Capture the cell that displays the provided text and extract its (X, Y) central coordinate. 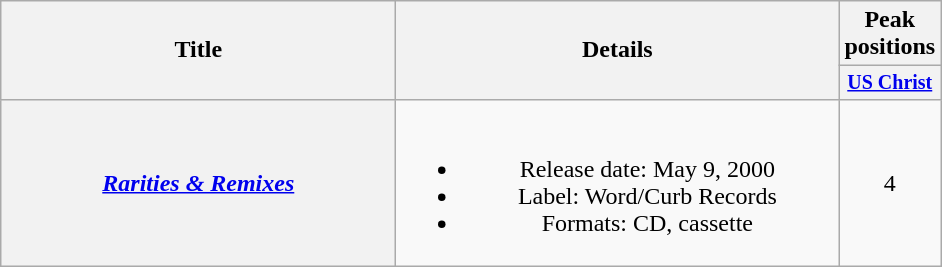
Release date: May 9, 2000Label: Word/Curb RecordsFormats: CD, cassette (618, 182)
Title (198, 50)
Rarities & Remixes (198, 182)
Details (618, 50)
4 (890, 182)
US Christ (890, 82)
Peak positions (890, 34)
